Find where the given text appears and provide that cell's center as [x, y] coordinate. 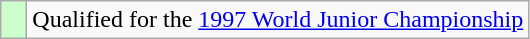
Qualified for the 1997 World Junior Championship [278, 20]
